For the text-containing cell, return its midpoint in (x, y) coordinate format. 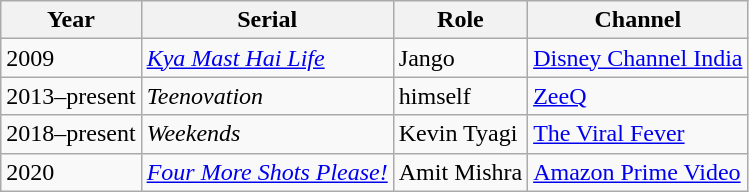
Four More Shots Please! (267, 172)
Disney Channel India (638, 58)
Channel (638, 20)
Kya Mast Hai Life (267, 58)
Jango (460, 58)
Role (460, 20)
Kevin Tyagi (460, 134)
Teenovation (267, 96)
2018–present (71, 134)
himself (460, 96)
Serial (267, 20)
2013–present (71, 96)
Year (71, 20)
Amit Mishra (460, 172)
The Viral Fever (638, 134)
2020 (71, 172)
ZeeQ (638, 96)
2009 (71, 58)
Weekends (267, 134)
Amazon Prime Video (638, 172)
